From the cell containing the given text, extract its center point as [x, y] coordinate. 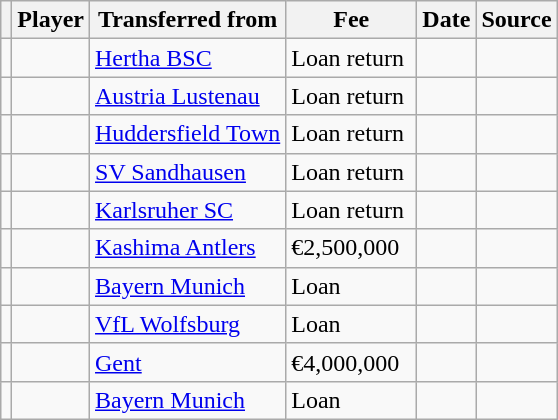
Transferred from [188, 20]
Hertha BSC [188, 58]
SV Sandhausen [188, 172]
Huddersfield Town [188, 134]
Gent [188, 362]
Fee [352, 20]
Source [516, 20]
Austria Lustenau [188, 96]
€4,000,000 [352, 362]
Player [51, 20]
VfL Wolfsburg [188, 324]
Karlsruher SC [188, 210]
Date [446, 20]
€2,500,000 [352, 248]
Kashima Antlers [188, 248]
